Identify which cell holds the provided text, then report its (x, y) central coordinate. 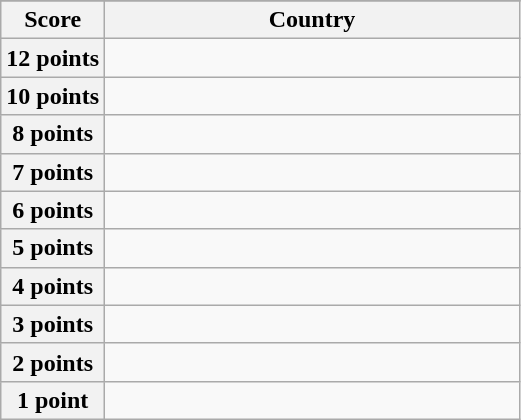
Score (53, 20)
1 point (53, 400)
6 points (53, 210)
7 points (53, 172)
4 points (53, 286)
2 points (53, 362)
Country (312, 20)
8 points (53, 134)
3 points (53, 324)
12 points (53, 58)
10 points (53, 96)
5 points (53, 248)
